Scan for the cell matching the given text and deliver its [X, Y] coordinate at center. 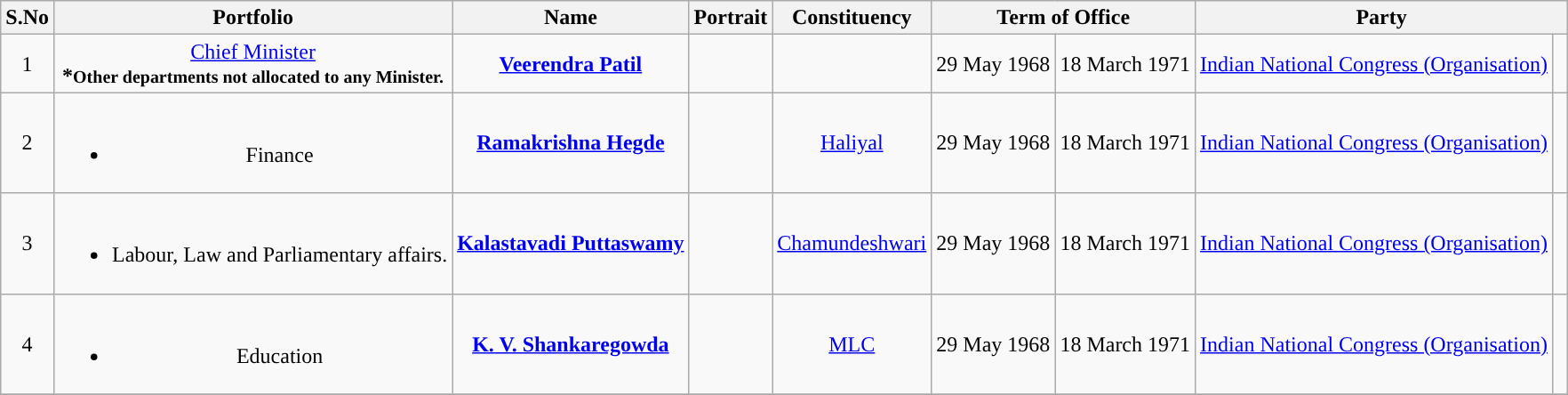
Name [571, 18]
3 [28, 244]
Veerendra Patil [571, 64]
4 [28, 343]
Term of Office [1063, 18]
1 [28, 64]
Chief Minister*Other departments not allocated to any Minister. [252, 64]
K. V. Shankaregowda [571, 343]
Kalastavadi Puttaswamy [571, 244]
Chamundeshwari [852, 244]
Portrait [731, 18]
Education [252, 343]
Haliyal [852, 142]
Finance [252, 142]
Constituency [852, 18]
S.No [28, 18]
2 [28, 142]
Party [1381, 18]
MLC [852, 343]
Portfolio [252, 18]
Labour, Law and Parliamentary affairs. [252, 244]
Ramakrishna Hegde [571, 142]
